Search for the cell housing the specified text and yield its (X, Y) center coordinate. 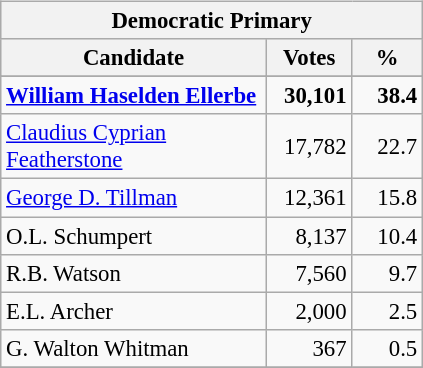
George D. Tillman (134, 198)
% (388, 58)
8,137 (309, 235)
2,000 (309, 311)
Votes (309, 58)
7,560 (309, 273)
10.4 (388, 235)
17,782 (309, 146)
0.5 (388, 348)
Democratic Primary (212, 21)
G. Walton Whitman (134, 348)
38.4 (388, 96)
30,101 (309, 96)
E.L. Archer (134, 311)
William Haselden Ellerbe (134, 96)
Claudius Cyprian Featherstone (134, 146)
22.7 (388, 146)
12,361 (309, 198)
Candidate (134, 58)
O.L. Schumpert (134, 235)
367 (309, 348)
9.7 (388, 273)
R.B. Watson (134, 273)
2.5 (388, 311)
15.8 (388, 198)
